Provide the (X, Y) coordinate of the cell's center where the given text is located.  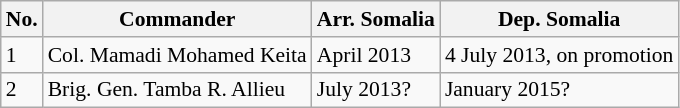
Brig. Gen. Tamba R. Allieu (178, 90)
4 July 2013, on promotion (560, 55)
April 2013 (376, 55)
Dep. Somalia (560, 19)
Commander (178, 19)
No. (22, 19)
July 2013? (376, 90)
Arr. Somalia (376, 19)
January 2015? (560, 90)
2 (22, 90)
Col. Mamadi Mohamed Keita (178, 55)
1 (22, 55)
